Scan for the cell matching the given text and deliver its [x, y] coordinate at center. 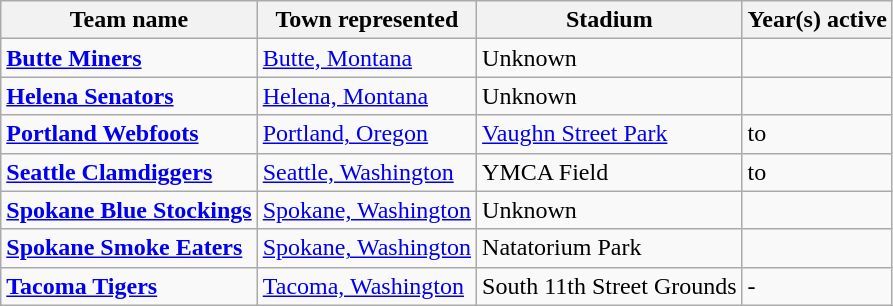
- [817, 286]
Butte Miners [129, 58]
Portland, Oregon [366, 134]
Stadium [610, 20]
Butte, Montana [366, 58]
Vaughn Street Park [610, 134]
Town represented [366, 20]
Helena, Montana [366, 96]
Seattle Clamdiggers [129, 172]
Team name [129, 20]
Tacoma, Washington [366, 286]
Tacoma Tigers [129, 286]
Helena Senators [129, 96]
Seattle, Washington [366, 172]
Natatorium Park [610, 248]
Spokane Blue Stockings [129, 210]
South 11th Street Grounds [610, 286]
Portland Webfoots [129, 134]
Spokane Smoke Eaters [129, 248]
Year(s) active [817, 20]
YMCA Field [610, 172]
